Output the [X, Y] coordinate of the center of the cell containing the given text.  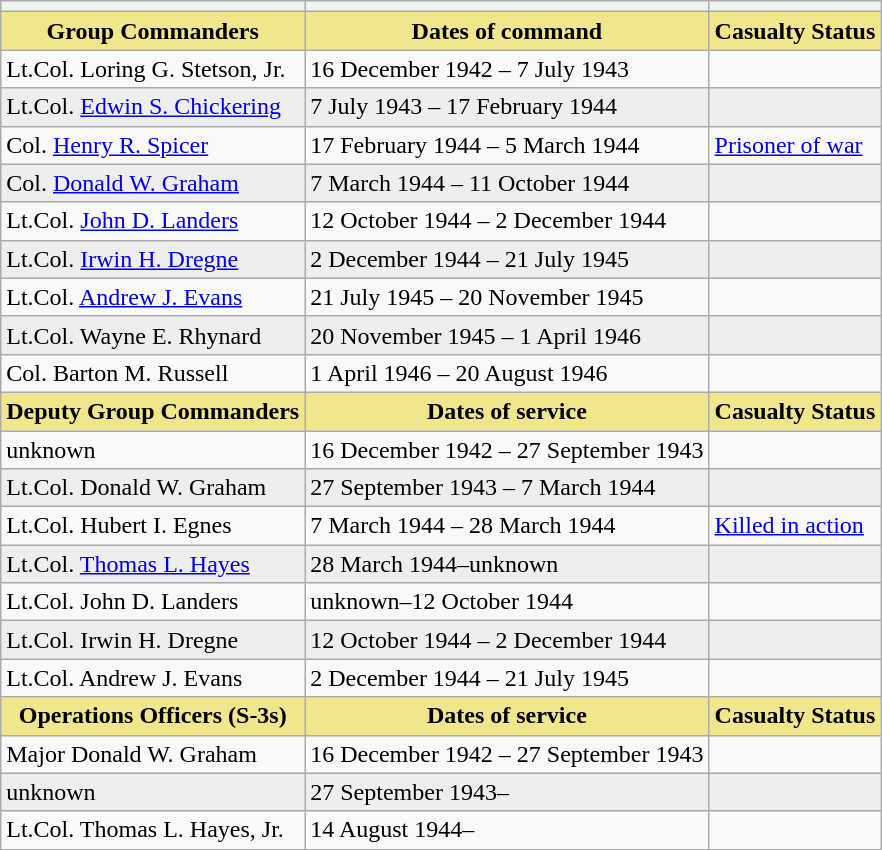
Lt.Col. Hubert I. Egnes [153, 526]
Deputy Group Commanders [153, 411]
Col. Donald W. Graham [153, 183]
Col. Barton M. Russell [153, 373]
Group Commanders [153, 31]
17 February 1944 – 5 March 1944 [507, 145]
Lt.Col. Loring G. Stetson, Jr. [153, 69]
1 April 1946 – 20 August 1946 [507, 373]
Prisoner of war [795, 145]
Col. Henry R. Spicer [153, 145]
Lt.Col. Wayne E. Rhynard [153, 335]
Dates of command [507, 31]
27 September 1943– [507, 792]
21 July 1945 – 20 November 1945 [507, 297]
7 March 1944 – 11 October 1944 [507, 183]
27 September 1943 – 7 March 1944 [507, 488]
Killed in action [795, 526]
7 March 1944 – 28 March 1944 [507, 526]
Lt.Col. Thomas L. Hayes [153, 564]
28 March 1944–unknown [507, 564]
Lt.Col. Thomas L. Hayes, Jr. [153, 830]
16 December 1942 – 7 July 1943 [507, 69]
Lt.Col. Donald W. Graham [153, 488]
unknown–12 October 1944 [507, 602]
Operations Officers (S-3s) [153, 716]
7 July 1943 – 17 February 1944 [507, 107]
Lt.Col. Edwin S. Chickering [153, 107]
14 August 1944– [507, 830]
Major Donald W. Graham [153, 754]
20 November 1945 – 1 April 1946 [507, 335]
